From the cell containing the given text, extract its center point as [X, Y] coordinate. 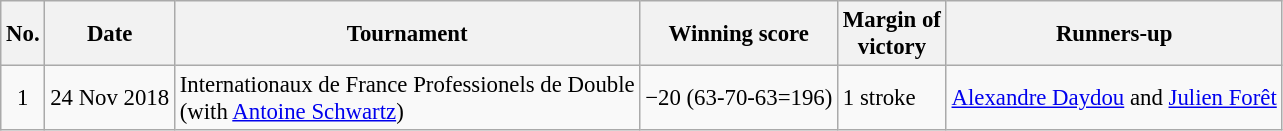
Date [110, 34]
Internationaux de France Professionels de Double(with Antoine Schwartz) [406, 98]
−20 (63-70-63=196) [739, 98]
No. [23, 34]
Runners-up [1114, 34]
Winning score [739, 34]
Alexandre Daydou and Julien Forêt [1114, 98]
Tournament [406, 34]
Margin ofvictory [892, 34]
1 stroke [892, 98]
1 [23, 98]
24 Nov 2018 [110, 98]
